For the text-containing cell, return its midpoint in (x, y) coordinate format. 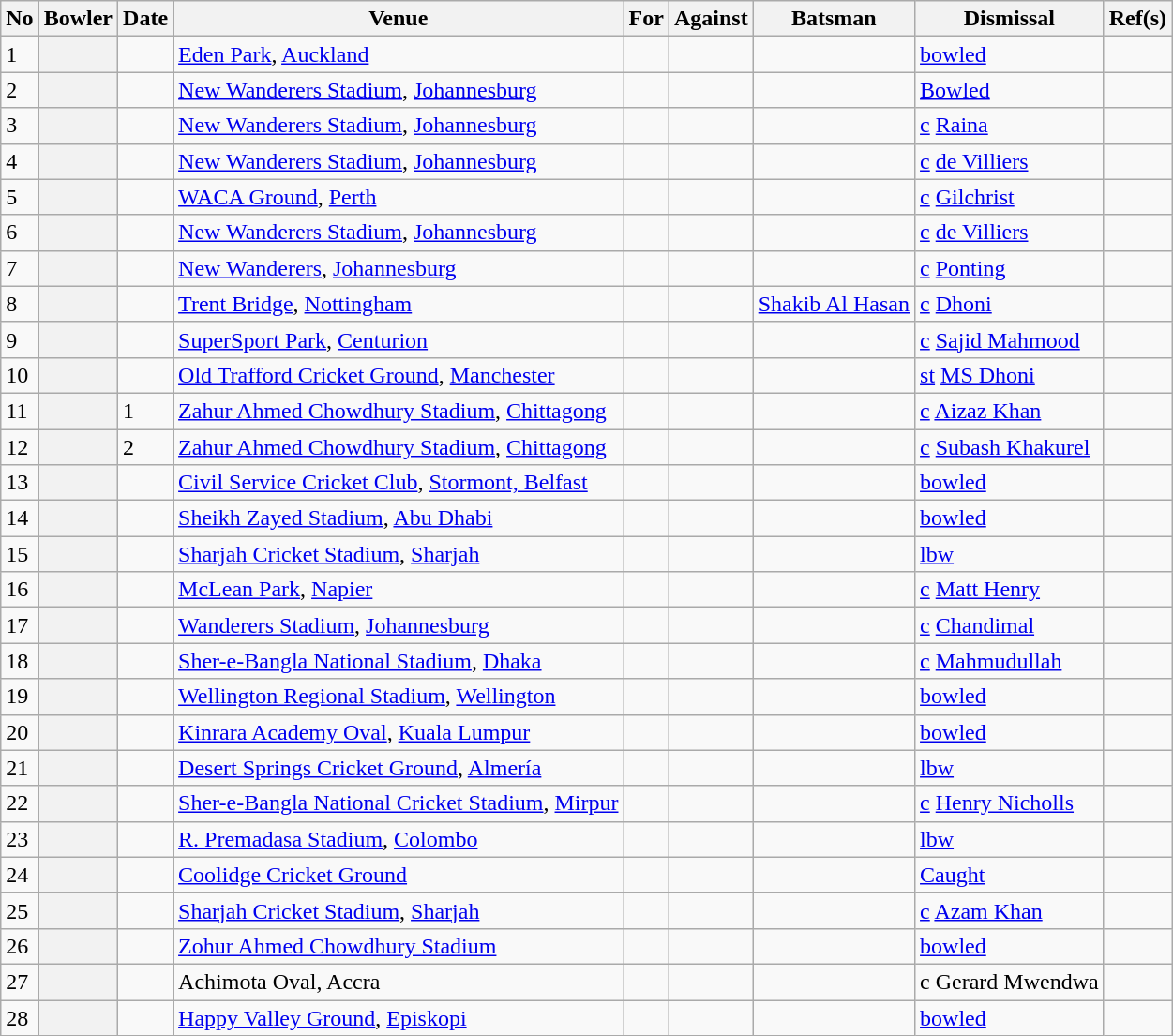
26 (20, 946)
Old Trafford Cricket Ground, Manchester (399, 375)
Sher-e-Bangla National Stadium, Dhaka (399, 661)
11 (20, 411)
Eden Park, Auckland (399, 54)
Shakib Al Hasan (834, 304)
27 (20, 982)
6 (20, 233)
9 (20, 339)
28 (20, 1017)
7 (20, 268)
c Raina (1010, 126)
st MS Dhoni (1010, 375)
Bowler (78, 19)
c Gerard Mwendwa (1010, 982)
c Sajid Mahmood (1010, 339)
10 (20, 375)
Kinrara Academy Oval, Kuala Lumpur (399, 732)
Dismissal (1010, 19)
Batsman (834, 19)
Against (711, 19)
20 (20, 732)
Venue (399, 19)
c Chandimal (1010, 625)
16 (20, 590)
24 (20, 875)
Wellington Regional Stadium, Wellington (399, 697)
18 (20, 661)
17 (20, 625)
New Wanderers, Johannesburg (399, 268)
23 (20, 839)
Sheikh Zayed Stadium, Abu Dhabi (399, 518)
Achimota Oval, Accra (399, 982)
R. Premadasa Stadium, Colombo (399, 839)
No (20, 19)
Civil Service Cricket Club, Stormont, Belfast (399, 483)
3 (20, 126)
c Dhoni (1010, 304)
4 (20, 161)
15 (20, 554)
13 (20, 483)
14 (20, 518)
c Matt Henry (1010, 590)
Ref(s) (1137, 19)
Date (146, 19)
Coolidge Cricket Ground (399, 875)
Trent Bridge, Nottingham (399, 304)
12 (20, 447)
c Azam Khan (1010, 910)
SuperSport Park, Centurion (399, 339)
Zohur Ahmed Chowdhury Stadium (399, 946)
Happy Valley Ground, Episkopi (399, 1017)
19 (20, 697)
c Mahmudullah (1010, 661)
Sher-e-Bangla National Cricket Stadium, Mirpur (399, 803)
c Ponting (1010, 268)
Desert Springs Cricket Ground, Almería (399, 768)
WACA Ground, Perth (399, 197)
c Aizaz Khan (1010, 411)
Bowled (1010, 90)
c Subash Khakurel (1010, 447)
For (646, 19)
c Henry Nicholls (1010, 803)
McLean Park, Napier (399, 590)
c Gilchrist (1010, 197)
5 (20, 197)
21 (20, 768)
8 (20, 304)
25 (20, 910)
Wanderers Stadium, Johannesburg (399, 625)
22 (20, 803)
Caught (1010, 875)
